Output the [x, y] coordinate of the center of the cell containing the given text.  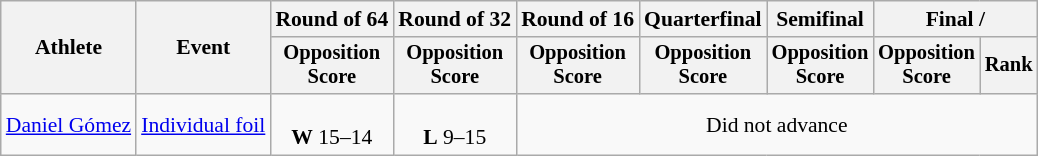
Daniel Gómez [68, 124]
Rank [1009, 66]
Quarterfinal [703, 19]
W 15–14 [332, 124]
Event [203, 48]
Round of 16 [578, 19]
Final / [955, 19]
Did not advance [776, 124]
Round of 32 [454, 19]
Individual foil [203, 124]
Semifinal [820, 19]
L 9–15 [454, 124]
Round of 64 [332, 19]
Athlete [68, 48]
